For the text-containing cell, return its midpoint in [X, Y] coordinate format. 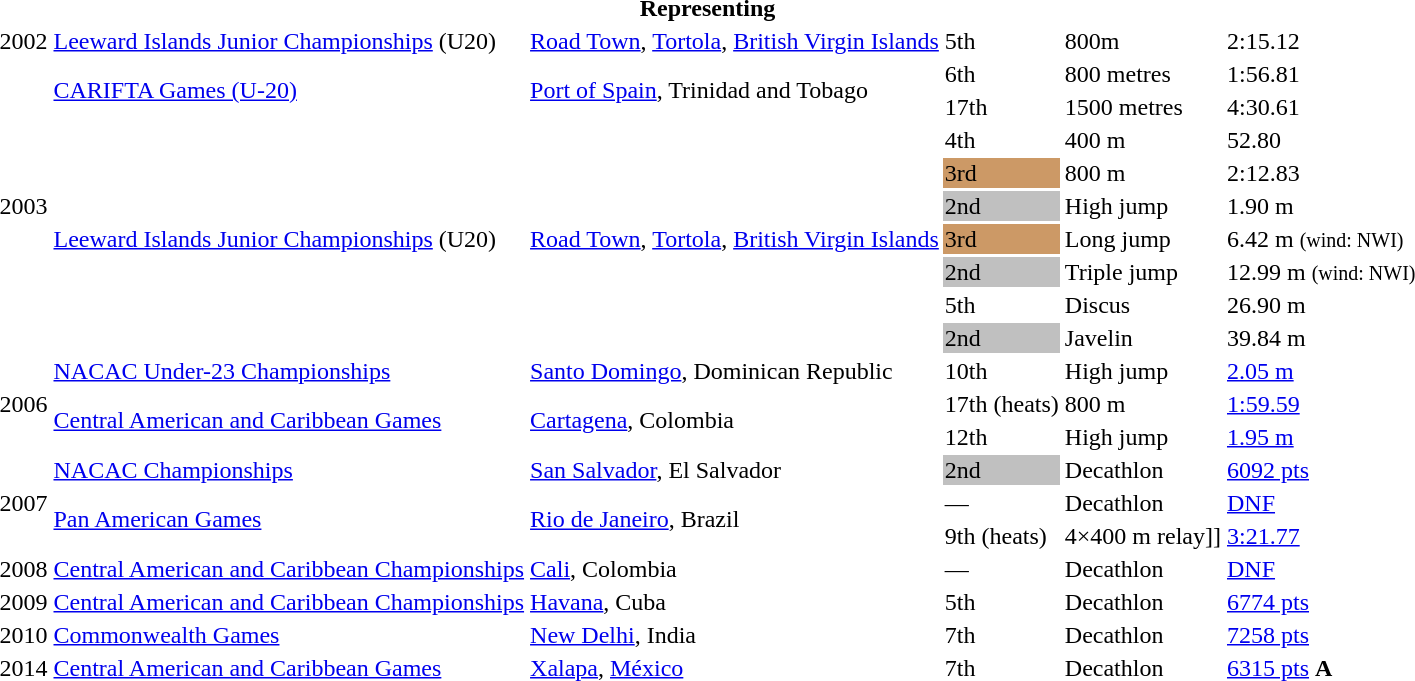
4th [1002, 140]
Rio de Janeiro, Brazil [735, 520]
17th (heats) [1002, 404]
10th [1002, 371]
Cali, Colombia [735, 569]
800 metres [1142, 74]
17th [1002, 107]
400 m [1142, 140]
San Salvador, El Salvador [735, 470]
Long jump [1142, 239]
Pan American Games [289, 520]
1500 metres [1142, 107]
CARIFTA Games (U-20) [289, 90]
4×400 m relay]] [1142, 536]
Triple jump [1142, 272]
Havana, Cuba [735, 602]
Commonwealth Games [289, 635]
800m [1142, 41]
NACAC Championships [289, 470]
New Delhi, India [735, 635]
NACAC Under-23 Championships [289, 371]
Port of Spain, Trinidad and Tobago [735, 90]
Santo Domingo, Dominican Republic [735, 371]
6th [1002, 74]
12th [1002, 437]
Discus [1142, 305]
Central American and Caribbean Games [289, 420]
7th [1002, 635]
9th (heats) [1002, 536]
Javelin [1142, 338]
Cartagena, Colombia [735, 420]
